Provide the [x, y] coordinate of the cell's center where the given text is located.  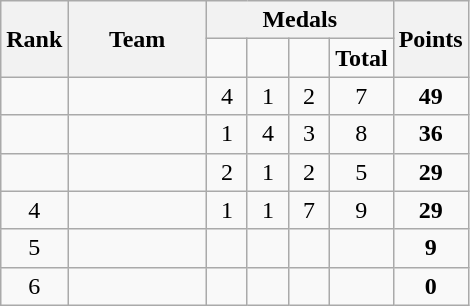
Rank [34, 39]
Team [138, 39]
36 [430, 134]
Medals [300, 20]
6 [34, 286]
3 [310, 134]
8 [362, 134]
49 [430, 96]
0 [430, 286]
Points [430, 39]
Total [362, 58]
